Pinpoint the cell where the given text exists, returning its (X, Y) midpoint coordinate. 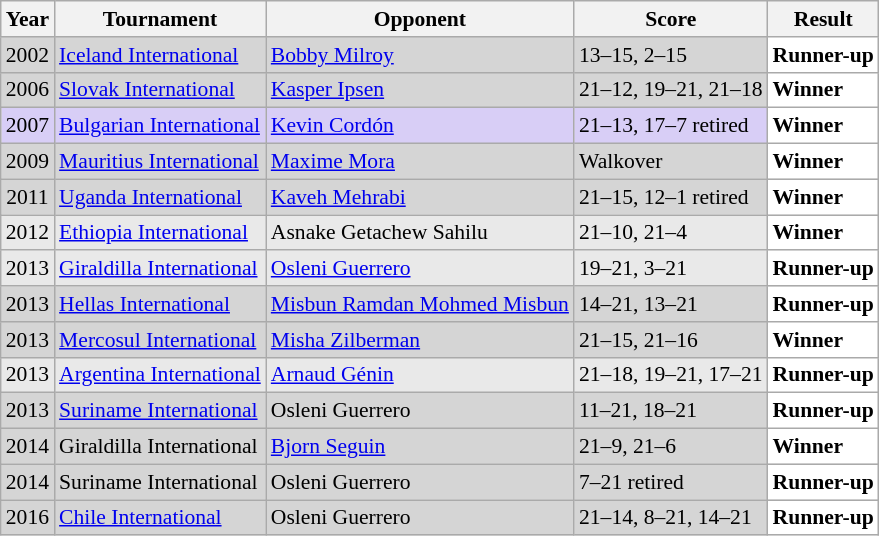
19–21, 3–21 (671, 269)
Maxime Mora (420, 162)
11–21, 18–21 (671, 411)
Kasper Ipsen (420, 90)
Iceland International (160, 55)
Chile International (160, 518)
Ethiopia International (160, 233)
Kevin Cordón (420, 126)
Asnake Getachew Sahilu (420, 233)
Year (28, 19)
Walkover (671, 162)
2002 (28, 55)
Slovak International (160, 90)
2007 (28, 126)
Tournament (160, 19)
2009 (28, 162)
21–14, 8–21, 14–21 (671, 518)
Mercosul International (160, 340)
21–15, 21–16 (671, 340)
Argentina International (160, 375)
Result (824, 19)
Bobby Milroy (420, 55)
Opponent (420, 19)
21–9, 21–6 (671, 447)
Bjorn Seguin (420, 447)
Misbun Ramdan Mohmed Misbun (420, 304)
13–15, 2–15 (671, 55)
7–21 retired (671, 482)
21–18, 19–21, 17–21 (671, 375)
2006 (28, 90)
2011 (28, 197)
Hellas International (160, 304)
21–10, 21–4 (671, 233)
Score (671, 19)
Kaveh Mehrabi (420, 197)
2016 (28, 518)
Misha Zilberman (420, 340)
21–15, 12–1 retired (671, 197)
Arnaud Génin (420, 375)
21–12, 19–21, 21–18 (671, 90)
Uganda International (160, 197)
2012 (28, 233)
Bulgarian International (160, 126)
Mauritius International (160, 162)
14–21, 13–21 (671, 304)
21–13, 17–7 retired (671, 126)
